Return the (X, Y) coordinate for the center point of the cell that contains the specified text.  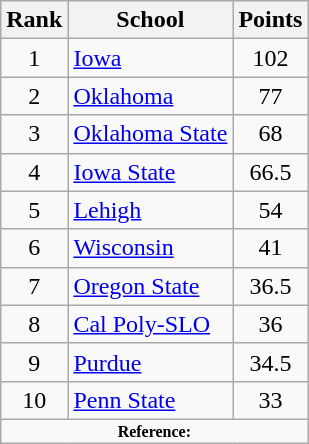
7 (34, 286)
Lehigh (150, 210)
Purdue (150, 362)
8 (34, 324)
77 (270, 96)
36.5 (270, 286)
102 (270, 58)
34.5 (270, 362)
5 (34, 210)
Points (270, 20)
Rank (34, 20)
Iowa State (150, 172)
3 (34, 134)
1 (34, 58)
6 (34, 248)
Penn State (150, 400)
66.5 (270, 172)
2 (34, 96)
4 (34, 172)
33 (270, 400)
Reference: (154, 431)
68 (270, 134)
54 (270, 210)
Cal Poly-SLO (150, 324)
Oklahoma State (150, 134)
10 (34, 400)
36 (270, 324)
9 (34, 362)
Oregon State (150, 286)
Wisconsin (150, 248)
School (150, 20)
41 (270, 248)
Oklahoma (150, 96)
Iowa (150, 58)
